Scan for the cell matching the given text and deliver its [X, Y] coordinate at center. 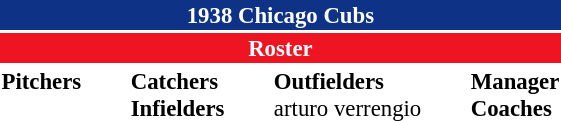
Roster [280, 48]
1938 Chicago Cubs [280, 15]
